Detect which cell encompasses the target text, then output its (x, y) center coordinate. 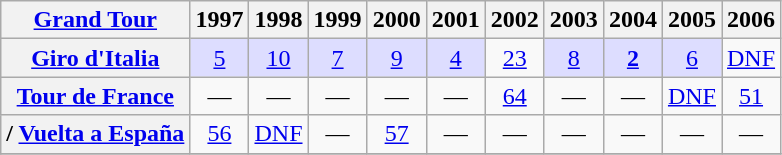
5 (220, 58)
/ Vuelta a España (96, 134)
Giro d'Italia (96, 58)
2004 (632, 20)
2 (632, 58)
9 (396, 58)
1999 (338, 20)
2003 (574, 20)
Tour de France (96, 96)
8 (574, 58)
57 (396, 134)
7 (338, 58)
10 (278, 58)
Grand Tour (96, 20)
4 (456, 58)
2000 (396, 20)
1997 (220, 20)
6 (692, 58)
2005 (692, 20)
1998 (278, 20)
64 (514, 96)
23 (514, 58)
2001 (456, 20)
2006 (752, 20)
56 (220, 134)
2002 (514, 20)
51 (752, 96)
